Search for the cell housing the specified text and yield its (x, y) center coordinate. 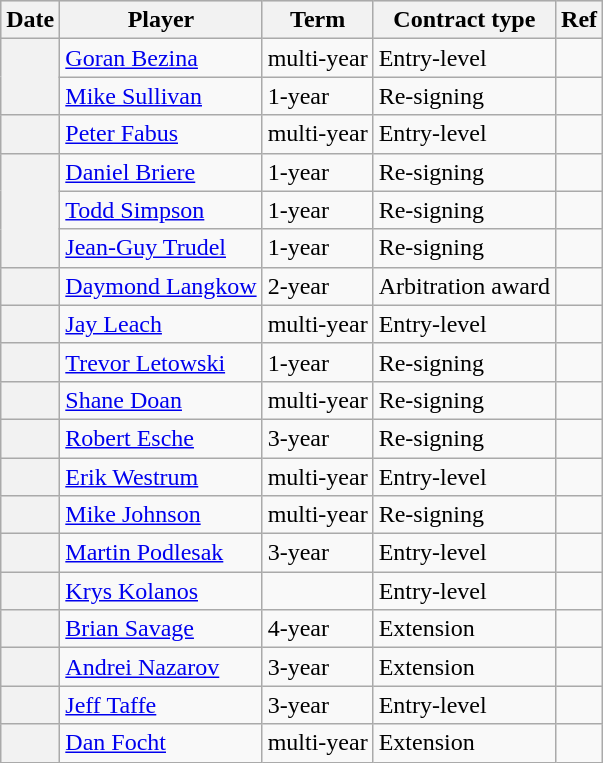
Trevor Letowski (161, 362)
2-year (318, 286)
4-year (318, 629)
Mike Sullivan (161, 96)
Date (30, 20)
Daniel Briere (161, 172)
Ref (580, 20)
Peter Fabus (161, 134)
Term (318, 20)
Martin Podlesak (161, 553)
Goran Bezina (161, 58)
Mike Johnson (161, 515)
Shane Doan (161, 400)
Krys Kolanos (161, 591)
Todd Simpson (161, 210)
Robert Esche (161, 438)
Andrei Nazarov (161, 667)
Daymond Langkow (161, 286)
Contract type (464, 20)
Erik Westrum (161, 477)
Jeff Taffe (161, 705)
Dan Focht (161, 743)
Jay Leach (161, 324)
Brian Savage (161, 629)
Jean-Guy Trudel (161, 248)
Player (161, 20)
Arbitration award (464, 286)
